Locate the cell with the specified text and output its (x, y) center coordinate. 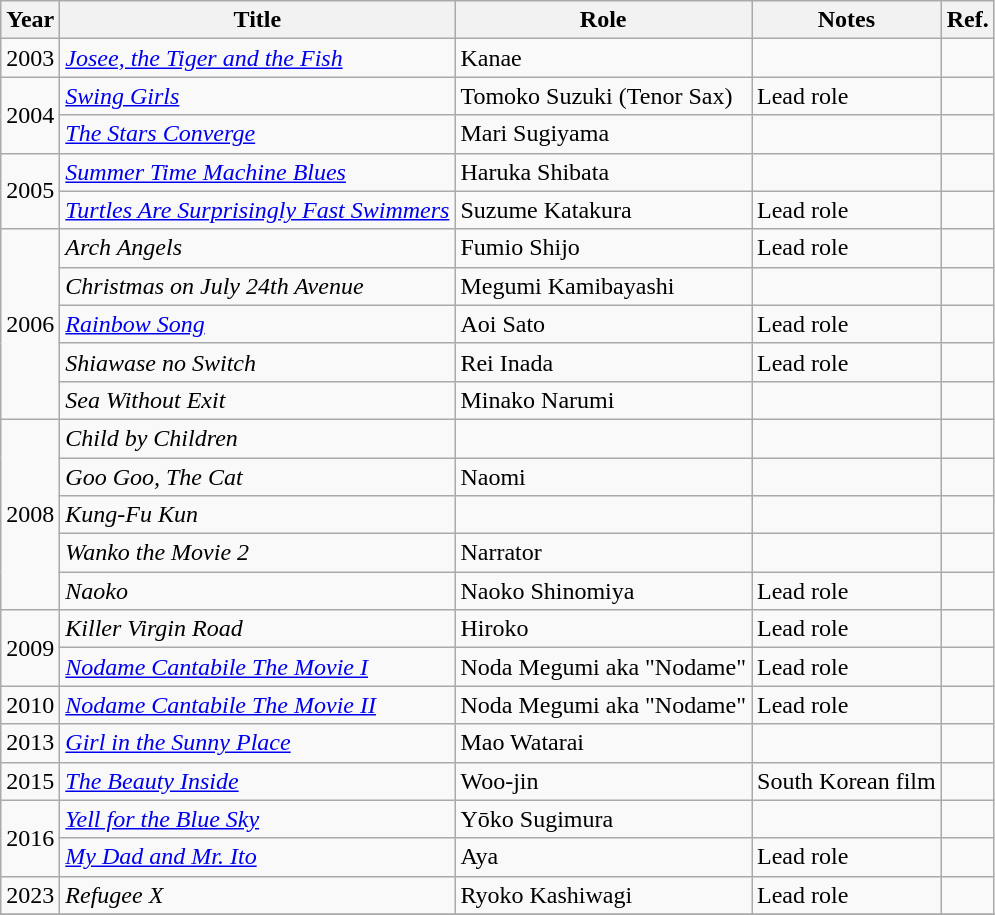
2015 (30, 781)
Swing Girls (258, 96)
Yell for the Blue Sky (258, 819)
Christmas on July 24th Avenue (258, 286)
Killer Virgin Road (258, 629)
Fumio Shijo (604, 248)
Naomi (604, 477)
Yōko Sugimura (604, 819)
2013 (30, 743)
Mao Watarai (604, 743)
Kung-Fu Kun (258, 515)
2010 (30, 705)
Nodame Cantabile The Movie II (258, 705)
Aya (604, 857)
2006 (30, 324)
Ryoko Kashiwagi (604, 895)
Narrator (604, 553)
2005 (30, 191)
Rei Inada (604, 362)
Naoko Shinomiya (604, 591)
South Korean film (847, 781)
Woo-jin (604, 781)
Girl in the Sunny Place (258, 743)
Role (604, 20)
Mari Sugiyama (604, 134)
Refugee X (258, 895)
Title (258, 20)
Megumi Kamibayashi (604, 286)
Nodame Cantabile The Movie I (258, 667)
Tomoko Suzuki (Tenor Sax) (604, 96)
Kanae (604, 58)
Rainbow Song (258, 324)
Naoko (258, 591)
Haruka Shibata (604, 172)
2009 (30, 648)
2008 (30, 514)
Arch Angels (258, 248)
Sea Without Exit (258, 400)
The Stars Converge (258, 134)
Aoi Sato (604, 324)
The Beauty Inside (258, 781)
Hiroko (604, 629)
2023 (30, 895)
Minako Narumi (604, 400)
Wanko the Movie 2 (258, 553)
Shiawase no Switch (258, 362)
Summer Time Machine Blues (258, 172)
2003 (30, 58)
Year (30, 20)
Notes (847, 20)
Ref. (968, 20)
2004 (30, 115)
Suzume Katakura (604, 210)
Josee, the Tiger and the Fish (258, 58)
My Dad and Mr. Ito (258, 857)
Turtles Are Surprisingly Fast Swimmers (258, 210)
Goo Goo, The Cat (258, 477)
Child by Children (258, 438)
2016 (30, 838)
